Search for the cell housing the specified text and yield its [X, Y] center coordinate. 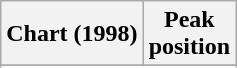
Peak position [189, 34]
Chart (1998) [72, 34]
